Pinpoint the cell where the given text exists, returning its [X, Y] midpoint coordinate. 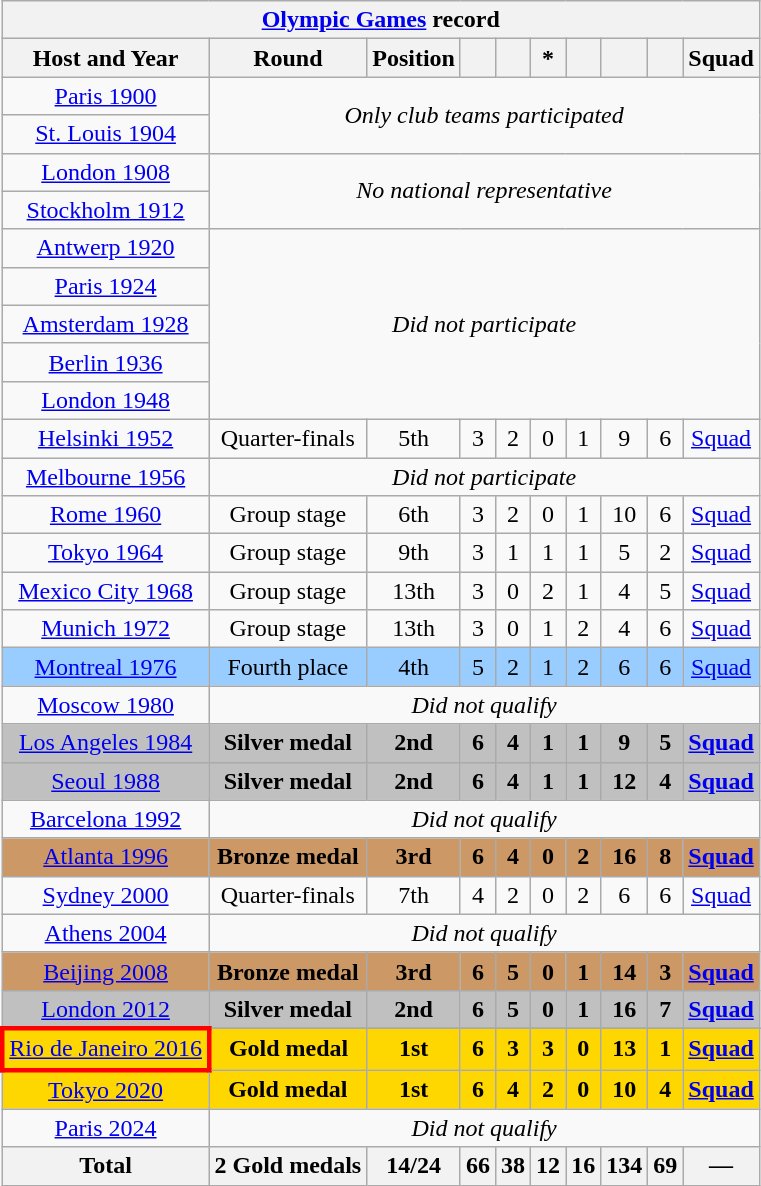
Montreal 1976 [106, 667]
Olympic Games record [380, 20]
5th [414, 438]
Tokyo 2020 [106, 1090]
Paris 2024 [106, 1128]
Round [288, 58]
Rome 1960 [106, 515]
4th [414, 667]
Paris 1900 [106, 96]
London 2012 [106, 1009]
38 [514, 1166]
Total [106, 1166]
Helsinki 1952 [106, 438]
Stockholm 1912 [106, 210]
— [721, 1166]
London 1908 [106, 172]
Los Angeles 1984 [106, 743]
Only club teams participated [484, 115]
Athens 2004 [106, 933]
Fourth place [288, 667]
Berlin 1936 [106, 362]
7 [666, 1009]
Rio de Janeiro 2016 [106, 1048]
London 1948 [106, 400]
134 [624, 1166]
69 [666, 1166]
Moscow 1980 [106, 705]
8 [666, 857]
Seoul 1988 [106, 781]
2 Gold medals [288, 1166]
Amsterdam 1928 [106, 324]
6th [414, 515]
Sydney 2000 [106, 895]
Mexico City 1968 [106, 591]
9th [414, 553]
Tokyo 1964 [106, 553]
Melbourne 1956 [106, 477]
Atlanta 1996 [106, 857]
Paris 1924 [106, 286]
Beijing 2008 [106, 971]
14 [624, 971]
14/24 [414, 1166]
No national representative [484, 191]
St. Louis 1904 [106, 134]
Host and Year [106, 58]
13 [624, 1048]
Munich 1972 [106, 629]
Antwerp 1920 [106, 248]
Position [414, 58]
7th [414, 895]
66 [478, 1166]
* [548, 58]
Barcelona 1992 [106, 819]
